From the cell containing the given text, extract its center point as (x, y) coordinate. 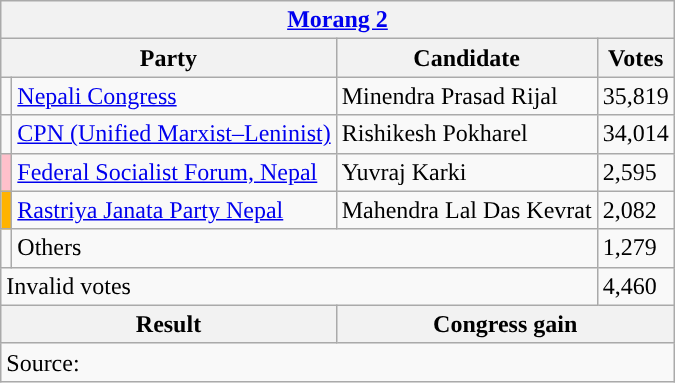
Nepali Congress (174, 96)
CPN (Unified Marxist–Leninist) (174, 134)
Source: (338, 362)
Candidate (466, 58)
Votes (636, 58)
Rishikesh Pokharel (466, 134)
Rastriya Janata Party Nepal (174, 210)
Invalid votes (299, 286)
1,279 (636, 248)
2,595 (636, 172)
Others (304, 248)
Morang 2 (338, 20)
Federal Socialist Forum, Nepal (174, 172)
Congress gain (505, 324)
Yuvraj Karki (466, 172)
Minendra Prasad Rijal (466, 96)
34,014 (636, 134)
Result (168, 324)
Mahendra Lal Das Kevrat (466, 210)
35,819 (636, 96)
4,460 (636, 286)
2,082 (636, 210)
Party (168, 58)
